Detect which cell encompasses the target text, then output its (X, Y) center coordinate. 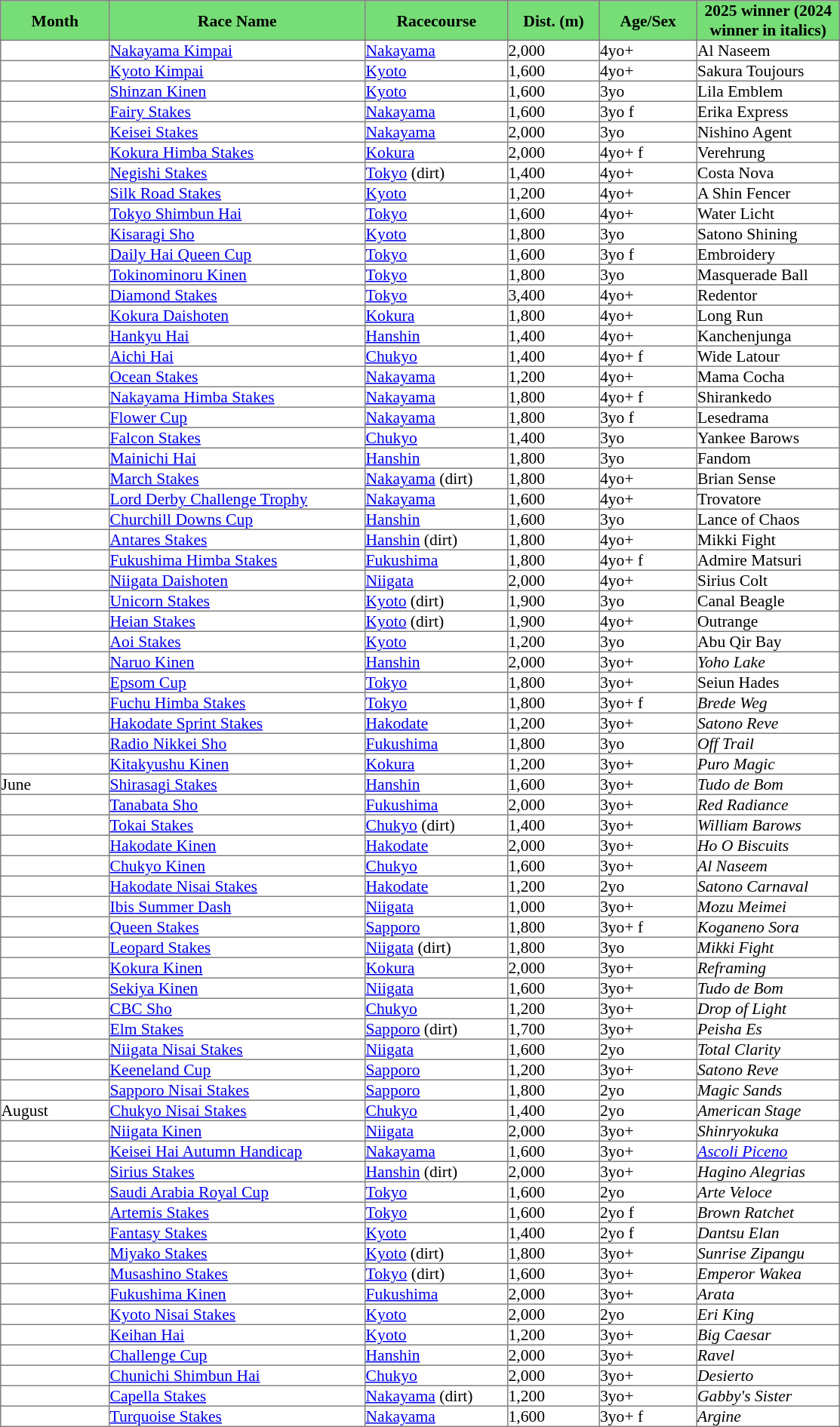
1,000 (554, 906)
Canal Beagle (768, 601)
Leopard Stakes (237, 947)
Chukyo Kinen (237, 865)
Kokura Himba Stakes (237, 153)
Tokyo Shimbun Hai (237, 213)
Negishi Stakes (237, 172)
March Stakes (237, 479)
Daily Hai Queen Cup (237, 254)
Ascoli Piceno (768, 1151)
Puro Magic (768, 764)
Eri King (768, 1314)
Fantasy Stakes (237, 1232)
Shirasagi Stakes (237, 784)
Keihan Hai (237, 1335)
Hakodate Sprint Stakes (237, 723)
Saudi Arabia Royal Cup (237, 1191)
Keisei Hai Autumn Handicap (237, 1151)
Flower Cup (237, 417)
Antares Stakes (237, 539)
Costa Nova (768, 172)
Reframing (768, 968)
Koganeno Sora (768, 927)
Kokura Kinen (237, 968)
Elm Stakes (237, 1028)
Heian Stakes (237, 621)
Hakodate Nisai Stakes (237, 886)
Fairy Stakes (237, 112)
Dist. (m) (554, 20)
Fukushima Kinen (237, 1294)
Capella Stakes (237, 1395)
Kyoto Kimpai (237, 71)
Chukyo Nisai Stakes (237, 1110)
Brian Sense (768, 479)
Total Clarity (768, 1049)
Arte Veloce (768, 1191)
Embroidery (768, 254)
Sirius Stakes (237, 1172)
Month (55, 20)
Lesedrama (768, 417)
Tokai Stakes (237, 824)
Satono Carnaval (768, 886)
Seiun Hades (768, 683)
Lord Derby Challenge Trophy (237, 498)
Long Run (768, 316)
Niigata Daishoten (237, 580)
Kisaragi Sho (237, 234)
Queen Stakes (237, 927)
Aichi Hai (237, 356)
Dantsu Elan (768, 1232)
Mainichi Hai (237, 458)
Emperor Wakea (768, 1273)
Chukyo (dirt) (436, 824)
CBC Sho (237, 1009)
Shirankedo (768, 397)
Sirius Colt (768, 580)
Water Licht (768, 213)
August (55, 1110)
Unicorn Stakes (237, 601)
Mozu Meimei (768, 906)
Shinzan Kinen (237, 91)
Peisha Es (768, 1028)
Artemis Stakes (237, 1213)
Challenge Cup (237, 1355)
Magic Sands (768, 1090)
Nakayama Kimpai (237, 50)
Red Radiance (768, 805)
Miyako Stakes (237, 1253)
Redentor (768, 294)
Sakura Toujours (768, 71)
Satono Shining (768, 234)
1,700 (554, 1028)
Fuchu Himba Stakes (237, 702)
Argine (768, 1416)
Fukushima Himba Stakes (237, 560)
Churchill Downs Cup (237, 519)
Gabby's Sister (768, 1395)
Brede Weg (768, 702)
Kanchenjunga (768, 335)
Outrange (768, 621)
Big Caesar (768, 1335)
Off Trail (768, 743)
Lila Emblem (768, 91)
Silk Road Stakes (237, 193)
Lance of Chaos (768, 519)
June (55, 784)
Nakayama Himba Stakes (237, 397)
Kyoto Nisai Stakes (237, 1314)
Keisei Stakes (237, 131)
Musashino Stakes (237, 1273)
Erika Express (768, 112)
Sunrise Zipangu (768, 1253)
Drop of Light (768, 1009)
Racecourse (436, 20)
Masquerade Ball (768, 275)
Sekiya Kinen (237, 988)
Fandom (768, 458)
Naruo Kinen (237, 661)
Abu Qir Bay (768, 642)
Radio Nikkei Sho (237, 743)
Yankee Barows (768, 438)
Nishino Agent (768, 131)
Hakodate Kinen (237, 846)
Verehrung (768, 153)
Hagino Alegrias (768, 1172)
Admire Matsuri (768, 560)
Chunichi Shimbun Hai (237, 1376)
Wide Latour (768, 356)
3,400 (554, 294)
Desierto (768, 1376)
Shinryokuka (768, 1131)
Hankyu Hai (237, 335)
William Barows (768, 824)
Mama Cocha (768, 376)
Kitakyushu Kinen (237, 764)
Kokura Daishoten (237, 316)
Trovatore (768, 498)
Race Name (237, 20)
Niigata (dirt) (436, 947)
Tanabata Sho (237, 805)
2025 winner (2024 winner in italics) (768, 20)
Brown Ratchet (768, 1213)
Falcon Stakes (237, 438)
A Shin Fencer (768, 193)
Niigata Nisai Stakes (237, 1049)
Diamond Stakes (237, 294)
American Stage (768, 1110)
Turquoise Stakes (237, 1416)
Ho O Biscuits (768, 846)
Ravel (768, 1355)
Tokinominoru Kinen (237, 275)
Ibis Summer Dash (237, 906)
Epsom Cup (237, 683)
Keeneland Cup (237, 1069)
Yoho Lake (768, 661)
Sapporo (dirt) (436, 1028)
Sapporo Nisai Stakes (237, 1090)
Age/Sex (648, 20)
Aoi Stakes (237, 642)
Ocean Stakes (237, 376)
Niigata Kinen (237, 1131)
Arata (768, 1294)
